Extract the (x, y) coordinate from the center of the cell holding the provided text.  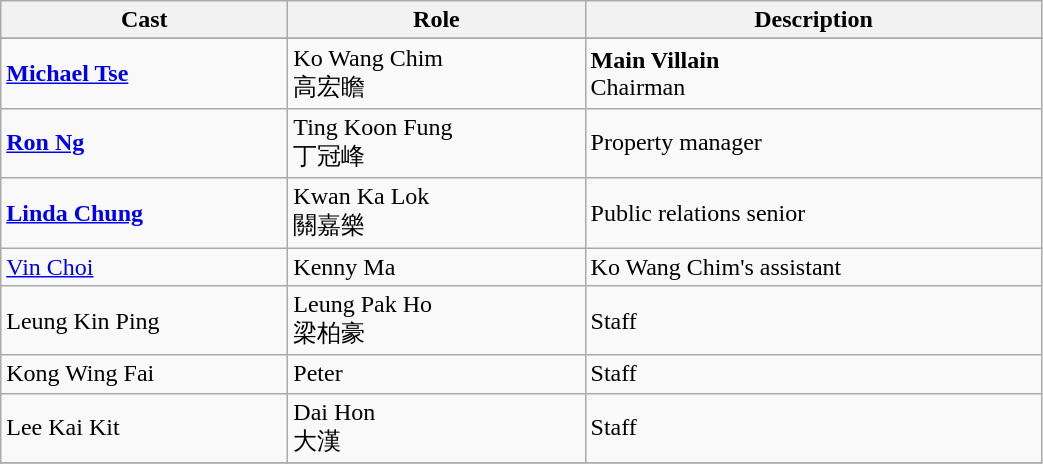
Vin Choi (144, 267)
Ron Ng (144, 143)
Description (814, 20)
Linda Chung (144, 213)
Ko Wang Chim高宏瞻 (436, 74)
Peter (436, 374)
Main VillainChairman (814, 74)
Property manager (814, 143)
Public relations senior (814, 213)
Ting Koon Fung丁冠峰 (436, 143)
Leung Pak Ho梁柏豪 (436, 321)
Role (436, 20)
Cast (144, 20)
Kong Wing Fai (144, 374)
Kenny Ma (436, 267)
Michael Tse (144, 74)
Lee Kai Kit (144, 428)
Dai Hon大漢 (436, 428)
Kwan Ka Lok關嘉樂 (436, 213)
Leung Kin Ping (144, 321)
Ko Wang Chim's assistant (814, 267)
